Detect which cell encompasses the target text, then output its (X, Y) center coordinate. 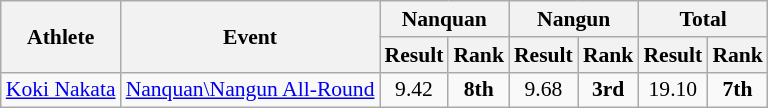
9.68 (544, 90)
Nanquan\Nangun All-Round (250, 90)
Total (702, 19)
Koki Nakata (61, 90)
8th (478, 90)
Athlete (61, 36)
7th (738, 90)
Nanquan (444, 19)
Event (250, 36)
19.10 (672, 90)
9.42 (414, 90)
Nangun (574, 19)
3rd (608, 90)
